Identify which cell holds the provided text, then report its (x, y) central coordinate. 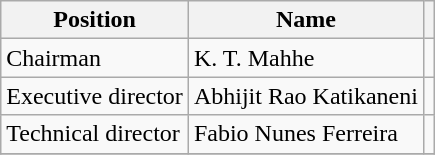
Abhijit Rao Katikaneni (306, 96)
Executive director (95, 96)
Fabio Nunes Ferreira (306, 134)
K. T. Mahhe (306, 58)
Technical director (95, 134)
Name (306, 20)
Chairman (95, 58)
Position (95, 20)
